Find where the given text appears and provide that cell's center as (x, y) coordinate. 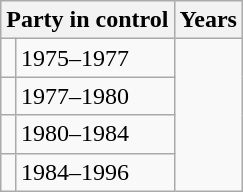
Years (208, 20)
1984–1996 (94, 172)
Party in control (88, 20)
1980–1984 (94, 134)
1975–1977 (94, 58)
1977–1980 (94, 96)
